Search for the cell housing the specified text and yield its (X, Y) center coordinate. 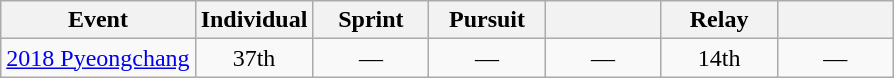
2018 Pyeongchang (98, 58)
Individual (254, 20)
Pursuit (487, 20)
Relay (719, 20)
Sprint (371, 20)
37th (254, 58)
Event (98, 20)
14th (719, 58)
